Pinpoint the cell where the given text exists, returning its (x, y) midpoint coordinate. 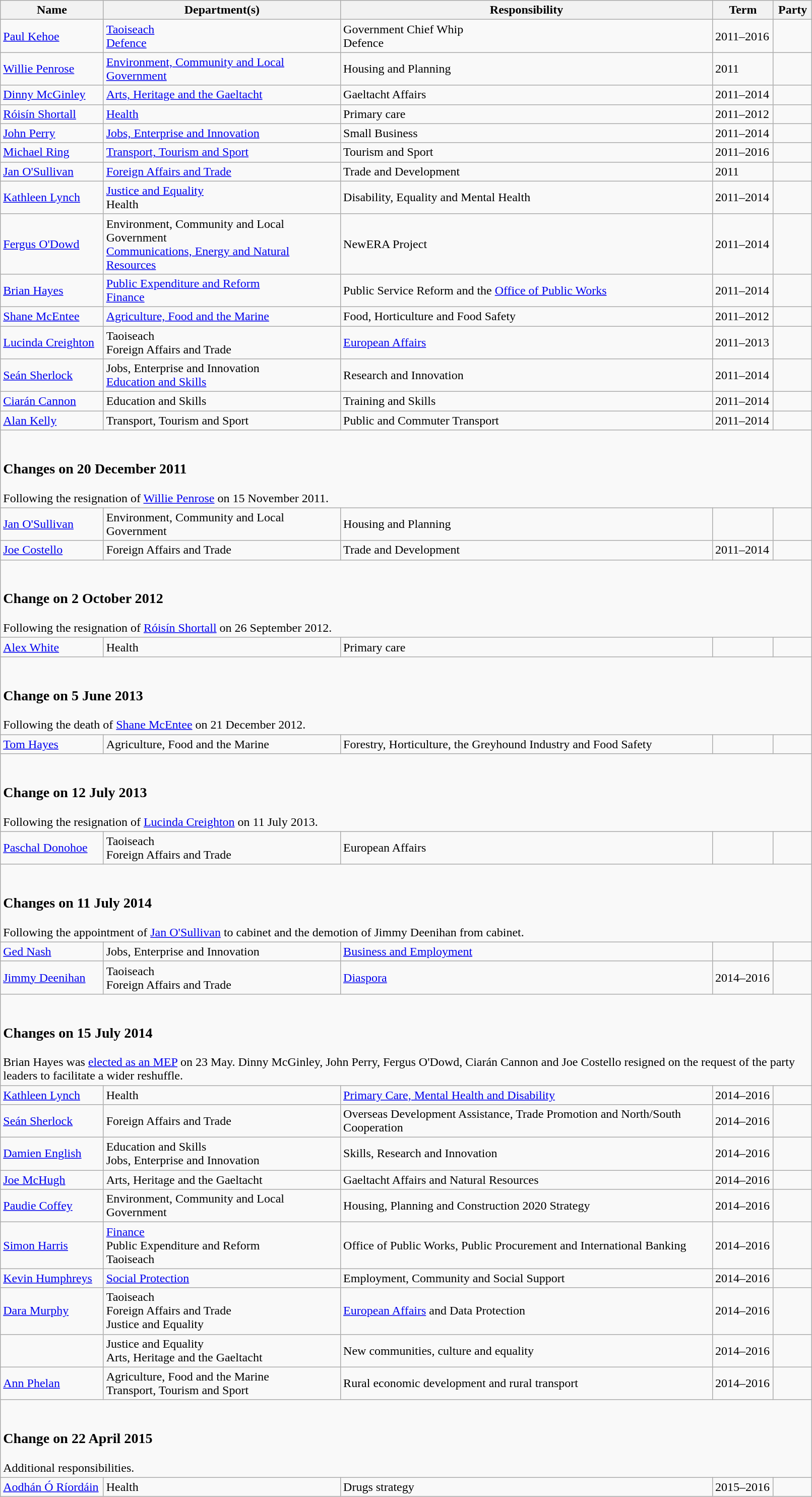
Education and SkillsJobs, Enterprise and Innovation (222, 1154)
Kevin Humphreys (52, 1278)
New communities, culture and equality (527, 1350)
Agriculture, Food and the MarineTransport, Tourism and Sport (222, 1384)
Justice and EqualityHealth (222, 198)
Justice and EqualityArts, Heritage and the Gaeltacht (222, 1350)
Paschal Donohoe (52, 848)
Lucinda Creighton (52, 342)
European Affairs and Data Protection (527, 1311)
Willie Penrose (52, 69)
Brian Hayes (52, 290)
Employment, Community and Social Support (527, 1278)
Dara Murphy (52, 1311)
2015–2016 (743, 1487)
Education and Skills (222, 401)
TaoiseachForeign Affairs and TradeJustice and Equality (222, 1311)
Overseas Development Assistance, Trade Promotion and North/South Cooperation (527, 1121)
Fergus O'Dowd (52, 244)
Research and Innovation (527, 375)
Name (52, 10)
Jobs, Enterprise and InnovationEducation and Skills (222, 375)
Diaspora (527, 977)
Social Protection (222, 1278)
NewERA Project (527, 244)
Joe McHugh (52, 1180)
Rural economic development and rural transport (527, 1384)
Public and Commuter Transport (527, 421)
Business and Employment (527, 951)
Public Service Reform and the Office of Public Works (527, 290)
Paul Kehoe (52, 36)
Food, Horticulture and Food Safety (527, 316)
Paudie Coffey (52, 1206)
Change on 12 July 2013Following the resignation of Lucinda Creighton on 11 July 2013. (406, 793)
Ged Nash (52, 951)
Forestry, Horticulture, the Greyhound Industry and Food Safety (527, 744)
Responsibility (527, 10)
Change on 22 April 2015Additional responsibilities. (406, 1439)
Tom Hayes (52, 744)
Changes on 11 July 2014Following the appointment of Jan O'Sullivan to cabinet and the demotion of Jimmy Deenihan from cabinet. (406, 903)
Gaeltacht Affairs and Natural Resources (527, 1180)
Joe Costello (52, 550)
Aodhán Ó Ríordáin (52, 1487)
Department(s) (222, 10)
2011–2013 (743, 342)
Róisín Shortall (52, 114)
TaoiseachDefence (222, 36)
Change on 5 June 2013Following the death of Shane McEntee on 21 December 2012. (406, 695)
Gaeltacht Affairs (527, 95)
Term (743, 10)
Simon Harris (52, 1245)
FinancePublic Expenditure and ReformTaoiseach (222, 1245)
Dinny McGinley (52, 95)
Primary Care, Mental Health and Disability (527, 1095)
Government Chief WhipDefence (527, 36)
Changes on 20 December 2011Following the resignation of Willie Penrose on 15 November 2011. (406, 469)
Public Expenditure and ReformFinance (222, 290)
Jimmy Deenihan (52, 977)
Skills, Research and Innovation (527, 1154)
Shane McEntee (52, 316)
Change on 2 October 2012Following the resignation of Róisín Shortall on 26 September 2012. (406, 598)
Alan Kelly (52, 421)
Housing, Planning and Construction 2020 Strategy (527, 1206)
Environment, Community and Local GovernmentCommunications, Energy and Natural Resources (222, 244)
Office of Public Works, Public Procurement and International Banking (527, 1245)
Ann Phelan (52, 1384)
Ciarán Cannon (52, 401)
Party (792, 10)
Disability, Equality and Mental Health (527, 198)
Small Business (527, 133)
Tourism and Sport (527, 152)
Drugs strategy (527, 1487)
John Perry (52, 133)
Training and Skills (527, 401)
Michael Ring (52, 152)
Damien English (52, 1154)
Alex White (52, 647)
